Provide the [X, Y] coordinate of the cell's center where the given text is located.  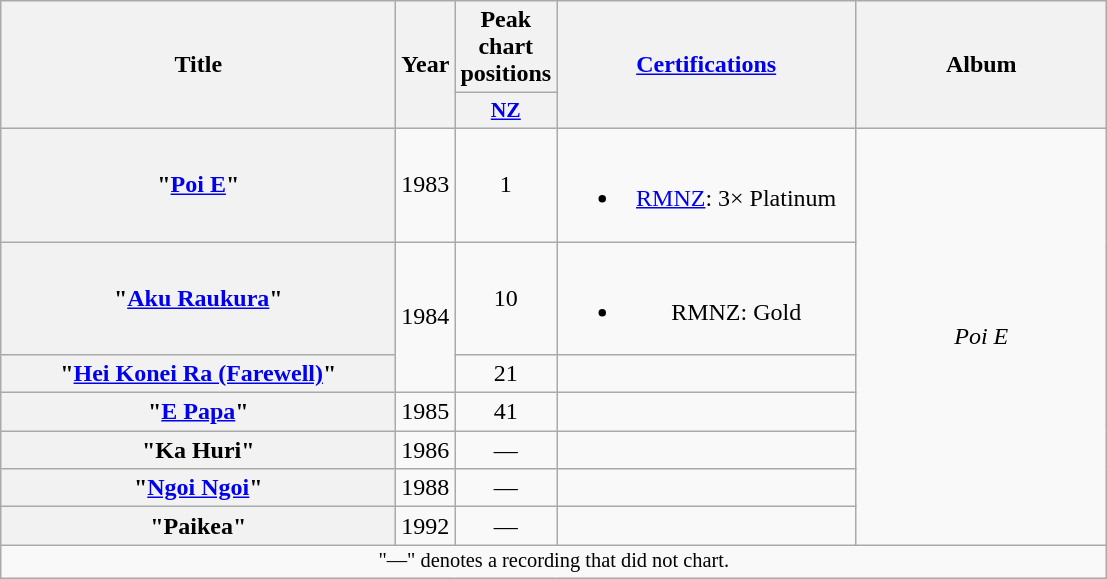
RMNZ: 3× Platinum [706, 184]
1992 [426, 526]
Album [982, 65]
"Ka Huri" [198, 450]
"E Papa" [198, 412]
"Paikea" [198, 526]
10 [506, 298]
"—" denotes a recording that did not chart. [554, 562]
Poi E [982, 336]
1 [506, 184]
Peak chart positions [506, 47]
Title [198, 65]
"Hei Konei Ra (Farewell)" [198, 374]
41 [506, 412]
1984 [426, 318]
"Poi E" [198, 184]
1983 [426, 184]
RMNZ: Gold [706, 298]
NZ [506, 111]
21 [506, 374]
1988 [426, 488]
Certifications [706, 65]
1986 [426, 450]
"Ngoi Ngoi" [198, 488]
Year [426, 65]
1985 [426, 412]
"Aku Raukura" [198, 298]
